Output the [X, Y] coordinate of the center of the cell containing the given text.  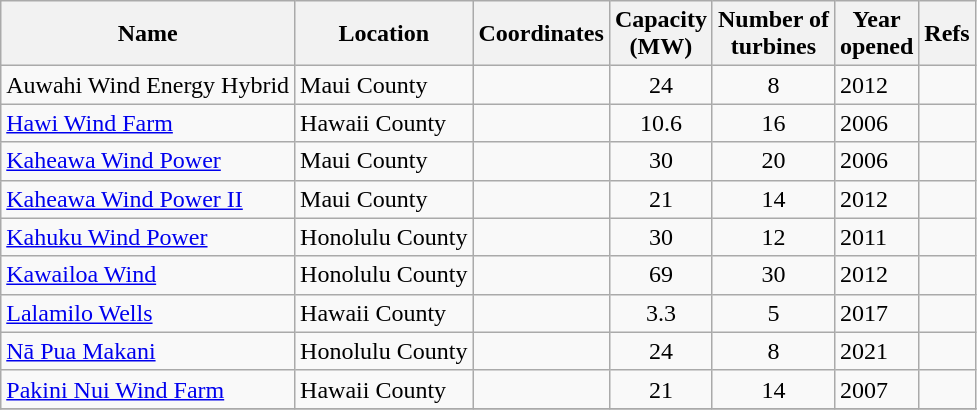
2011 [876, 237]
20 [773, 161]
69 [660, 275]
Pakini Nui Wind Farm [148, 389]
Number ofturbines [773, 34]
2021 [876, 351]
Refs [947, 34]
Capacity(MW) [660, 34]
Hawi Wind Farm [148, 123]
Location [384, 34]
Kawailoa Wind [148, 275]
3.3 [660, 313]
12 [773, 237]
Yearopened [876, 34]
Auwahi Wind Energy Hybrid [148, 85]
10.6 [660, 123]
Coordinates [541, 34]
Name [148, 34]
Kahuku Wind Power [148, 237]
5 [773, 313]
2017 [876, 313]
Kaheawa Wind Power II [148, 199]
2007 [876, 389]
Lalamilo Wells [148, 313]
Kaheawa Wind Power [148, 161]
Nā Pua Makani [148, 351]
16 [773, 123]
